Capture the cell that displays the provided text and extract its (x, y) central coordinate. 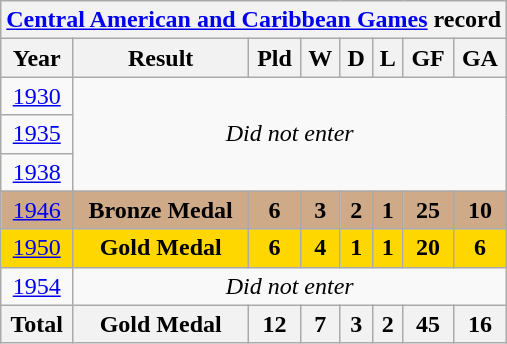
1935 (37, 134)
4 (320, 248)
1954 (37, 286)
20 (428, 248)
L (388, 58)
Result (161, 58)
GA (480, 58)
W (320, 58)
GF (428, 58)
10 (480, 210)
Pld (275, 58)
12 (275, 324)
Bronze Medal (161, 210)
1930 (37, 96)
Total (37, 324)
25 (428, 210)
45 (428, 324)
1950 (37, 248)
1946 (37, 210)
D (356, 58)
Year (37, 58)
Central American and Caribbean Games record (254, 20)
16 (480, 324)
7 (320, 324)
1938 (37, 172)
